Extract the [x, y] coordinate from the center of the cell holding the provided text.  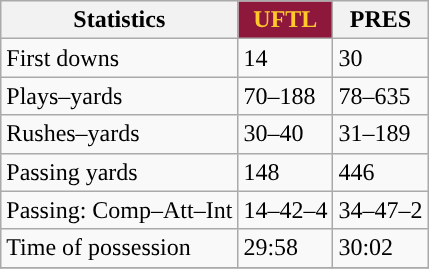
29:58 [286, 248]
31–189 [380, 134]
PRES [380, 20]
34–47–2 [380, 210]
14–42–4 [286, 210]
78–635 [380, 96]
Passing yards [120, 172]
UFTL [286, 20]
148 [286, 172]
First downs [120, 58]
Plays–yards [120, 96]
70–188 [286, 96]
30:02 [380, 248]
446 [380, 172]
Time of possession [120, 248]
Passing: Comp–Att–Int [120, 210]
30 [380, 58]
Statistics [120, 20]
30–40 [286, 134]
Rushes–yards [120, 134]
14 [286, 58]
